Detect which cell encompasses the target text, then output its (X, Y) center coordinate. 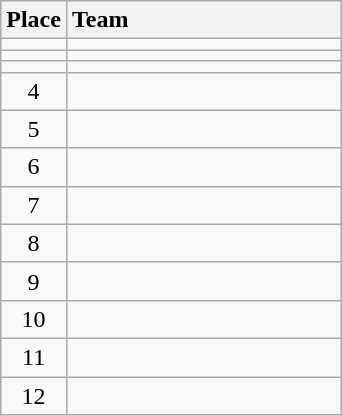
8 (34, 243)
Team (204, 20)
11 (34, 357)
10 (34, 319)
Place (34, 20)
12 (34, 395)
4 (34, 91)
5 (34, 129)
7 (34, 205)
6 (34, 167)
9 (34, 281)
